Locate the cell with the specified text and output its [x, y] center coordinate. 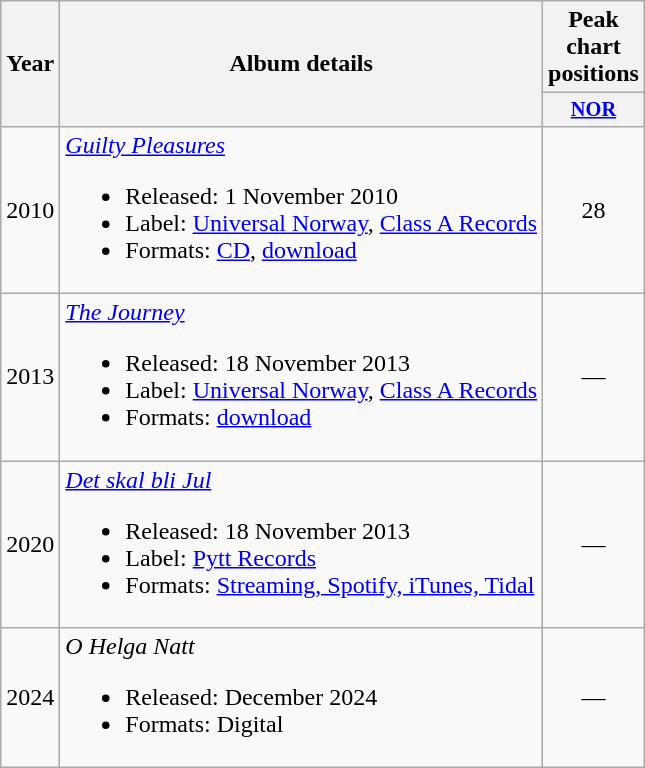
Det skal bli JulReleased: 18 November 2013Label: Pytt RecordsFormats: Streaming, Spotify, iTunes, Tidal [302, 544]
Album details [302, 64]
O Helga NattReleased: December 2024Formats: Digital [302, 698]
28 [594, 210]
2020 [30, 544]
Peak chart positions [594, 47]
2013 [30, 378]
2024 [30, 698]
Guilty PleasuresReleased: 1 November 2010Label: Universal Norway, Class A RecordsFormats: CD, download [302, 210]
The JourneyReleased: 18 November 2013Label: Universal Norway, Class A RecordsFormats: download [302, 378]
2010 [30, 210]
NOR [594, 110]
Year [30, 64]
